Return (x, y) of the center of cell containing provided text 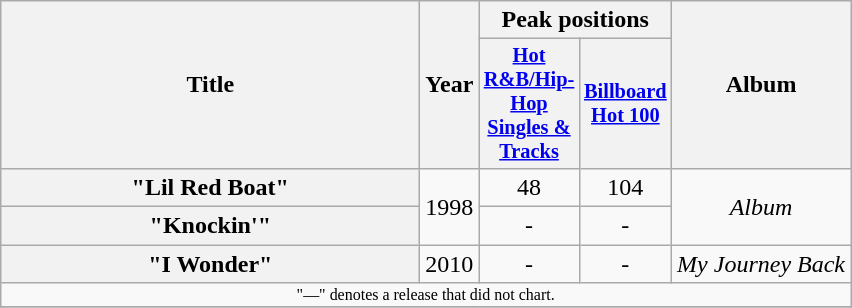
"I Wonder" (210, 264)
"Knockin'" (210, 226)
Hot R&B/Hip-Hop Singles & Tracks (529, 104)
1998 (450, 206)
"Lil Red Boat" (210, 187)
48 (529, 187)
Title (210, 85)
2010 (450, 264)
Year (450, 85)
Billboard Hot 100 (625, 104)
Peak positions (576, 20)
"—" denotes a release that did not chart. (426, 295)
104 (625, 187)
My Journey Back (762, 264)
